Detect which cell encompasses the target text, then output its [X, Y] center coordinate. 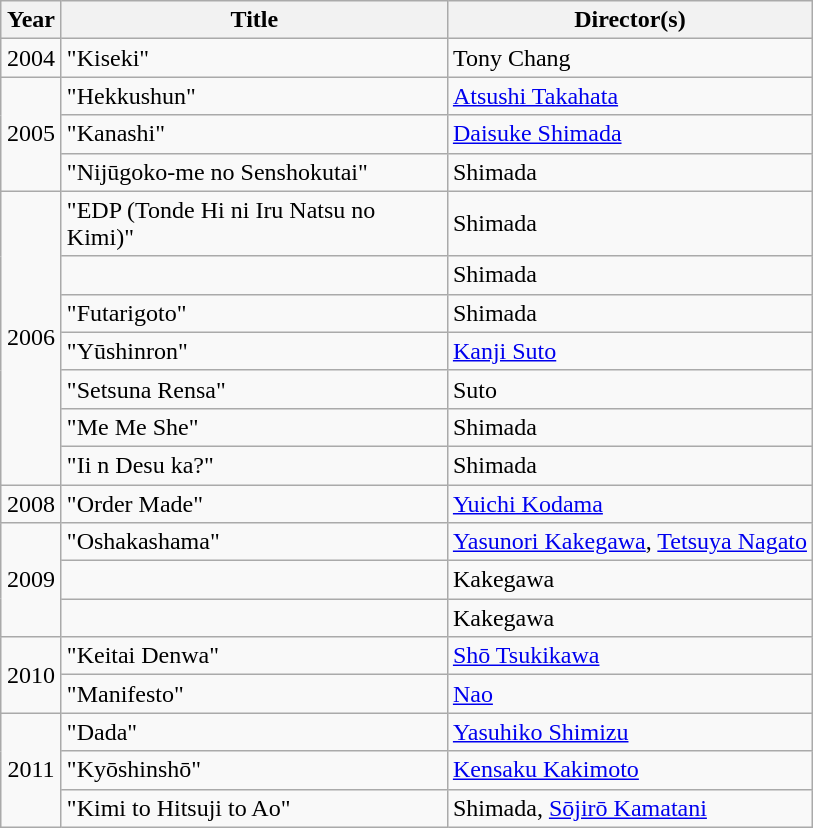
"Yūshinron" [254, 351]
"Oshakashama" [254, 542]
Atsushi Takahata [630, 96]
Yuichi Kodama [630, 503]
2006 [32, 338]
2004 [32, 58]
2008 [32, 503]
Yasuhiko Shimizu [630, 732]
"Hekkushun" [254, 96]
"EDP (Tonde Hi ni Iru Natsu no Kimi)" [254, 224]
"Kanashi" [254, 134]
Nao [630, 694]
Kanji Suto [630, 351]
"Kiseki" [254, 58]
"Nijūgoko-me no Senshokutai" [254, 172]
Shimada, Sōjirō Kamatani [630, 808]
"Order Made" [254, 503]
2005 [32, 134]
Tony Chang [630, 58]
Shō Tsukikawa [630, 656]
Yasunori Kakegawa, Tetsuya Nagato [630, 542]
2011 [32, 770]
Year [32, 20]
2010 [32, 675]
2009 [32, 580]
"Keitai Denwa" [254, 656]
"Manifesto" [254, 694]
Kensaku Kakimoto [630, 770]
Daisuke Shimada [630, 134]
"Me Me She" [254, 427]
"Kimi to Hitsuji to Ao" [254, 808]
Title [254, 20]
"Futarigoto" [254, 313]
"Ii n Desu ka?" [254, 465]
Suto [630, 389]
"Setsuna Rensa" [254, 389]
"Kyōshinshō" [254, 770]
"Dada" [254, 732]
Director(s) [630, 20]
